Determine the (x, y) coordinate at the center of the cell enclosing the given text.  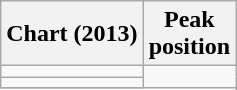
Chart (2013) (72, 34)
Peakposition (189, 34)
